Scan for the cell matching the given text and deliver its [x, y] coordinate at center. 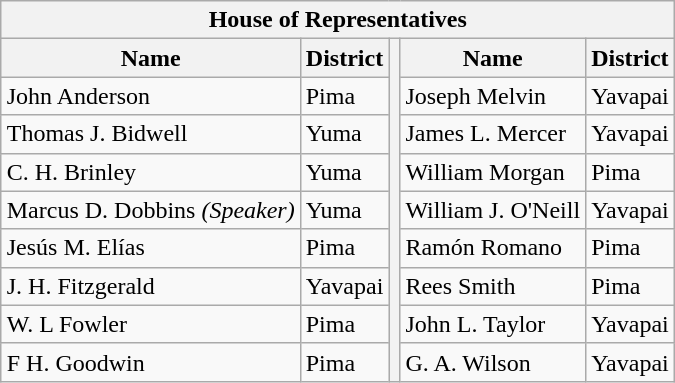
Ramón Romano [493, 248]
William Morgan [493, 172]
John L. Taylor [493, 324]
J. H. Fitzgerald [150, 286]
Jesús M. Elías [150, 248]
Rees Smith [493, 286]
Thomas J. Bidwell [150, 134]
Joseph Melvin [493, 96]
John Anderson [150, 96]
Marcus D. Dobbins (Speaker) [150, 210]
James L. Mercer [493, 134]
C. H. Brinley [150, 172]
F H. Goodwin [150, 362]
W. L Fowler [150, 324]
G. A. Wilson [493, 362]
House of Representatives [338, 20]
William J. O'Neill [493, 210]
